Identify which cell holds the provided text, then report its [X, Y] central coordinate. 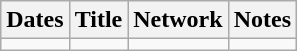
Network [178, 20]
Notes [262, 20]
Title [98, 20]
Dates [35, 20]
